Scan for the cell matching the given text and deliver its (X, Y) coordinate at center. 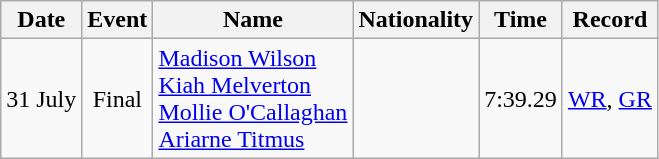
31 July (42, 98)
Time (521, 20)
Event (118, 20)
7:39.29 (521, 98)
Madison Wilson Kiah Melverton Mollie O'Callaghan Ariarne Titmus (253, 98)
Date (42, 20)
Final (118, 98)
Record (610, 20)
WR, GR (610, 98)
Name (253, 20)
Nationality (416, 20)
